Identify which cell holds the provided text, then report its [X, Y] central coordinate. 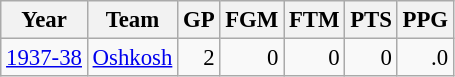
PPG [425, 20]
FGM [252, 20]
Team [132, 20]
Oshkosh [132, 58]
FTM [314, 20]
2 [199, 58]
Year [44, 20]
1937-38 [44, 58]
GP [199, 20]
PTS [371, 20]
.0 [425, 58]
